Find where the given text appears and provide that cell's center as (X, Y) coordinate. 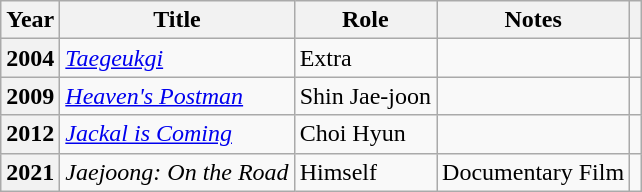
Role (365, 20)
Heaven's Postman (177, 96)
Taegeukgi (177, 58)
2021 (30, 172)
2004 (30, 58)
Extra (365, 58)
Year (30, 20)
Documentary Film (534, 172)
Himself (365, 172)
Choi Hyun (365, 134)
Shin Jae-joon (365, 96)
Jaejoong: On the Road (177, 172)
2009 (30, 96)
2012 (30, 134)
Jackal is Coming (177, 134)
Notes (534, 20)
Title (177, 20)
